Return (X, Y) of the center of cell containing provided text 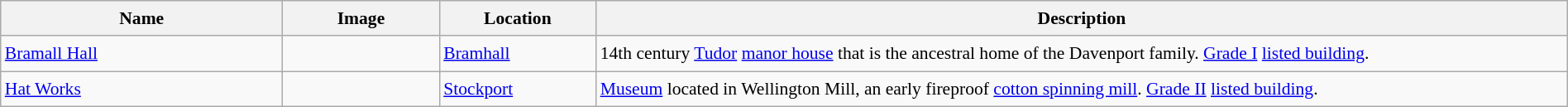
Location (518, 18)
Bramall Hall (142, 55)
Bramhall (518, 55)
Museum located in Wellington Mill, an early fireproof cotton spinning mill. Grade II listed building. (1082, 90)
Stockport (518, 90)
Name (142, 18)
Image (361, 18)
Description (1082, 18)
Hat Works (142, 90)
14th century Tudor manor house that is the ancestral home of the Davenport family. Grade I listed building. (1082, 55)
